Identify which cell holds the provided text, then report its (X, Y) central coordinate. 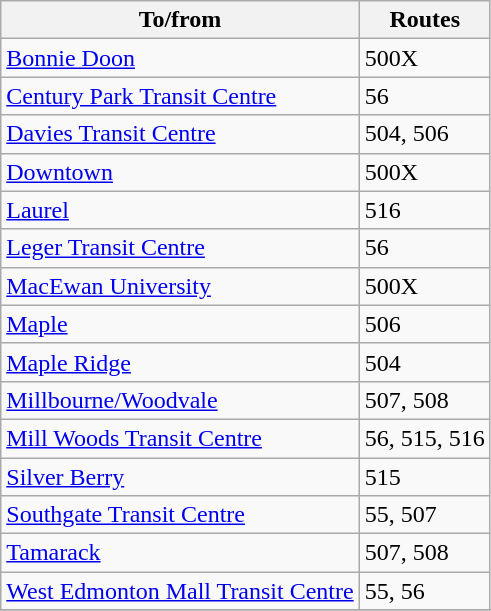
Tamarack (180, 553)
West Edmonton Mall Transit Centre (180, 591)
Maple (180, 324)
56, 515, 516 (424, 438)
506 (424, 324)
Bonnie Doon (180, 58)
Laurel (180, 210)
Century Park Transit Centre (180, 96)
504 (424, 362)
To/from (180, 20)
516 (424, 210)
504, 506 (424, 134)
Southgate Transit Centre (180, 515)
Routes (424, 20)
Davies Transit Centre (180, 134)
Mill Woods Transit Centre (180, 438)
MacEwan University (180, 286)
Maple Ridge (180, 362)
Leger Transit Centre (180, 248)
55, 507 (424, 515)
Downtown (180, 172)
55, 56 (424, 591)
Silver Berry (180, 477)
Millbourne/Woodvale (180, 400)
515 (424, 477)
